Capture the cell that displays the provided text and extract its [X, Y] central coordinate. 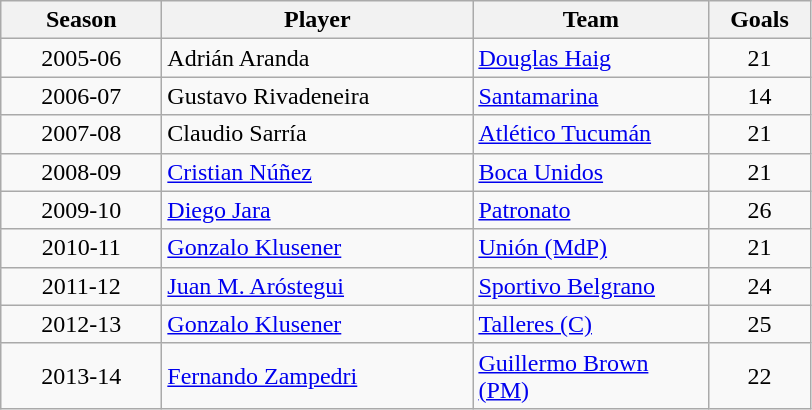
Talleres (C) [591, 324]
Fernando Zampedri [318, 376]
Juan M. Aróstegui [318, 286]
Claudio Sarría [318, 134]
Diego Jara [318, 210]
24 [760, 286]
Adrián Aranda [318, 58]
Goals [760, 20]
Cristian Núñez [318, 172]
2010-11 [82, 248]
Atlético Tucumán [591, 134]
2005-06 [82, 58]
Santamarina [591, 96]
Patronato [591, 210]
2008-09 [82, 172]
2006-07 [82, 96]
2011-12 [82, 286]
Season [82, 20]
Player [318, 20]
2013-14 [82, 376]
14 [760, 96]
Gustavo Rivadeneira [318, 96]
Douglas Haig [591, 58]
Guillermo Brown (PM) [591, 376]
22 [760, 376]
2009-10 [82, 210]
25 [760, 324]
2012-13 [82, 324]
Team [591, 20]
Sportivo Belgrano [591, 286]
Unión (MdP) [591, 248]
26 [760, 210]
Boca Unidos [591, 172]
2007-08 [82, 134]
